Capture the cell that displays the provided text and extract its (x, y) central coordinate. 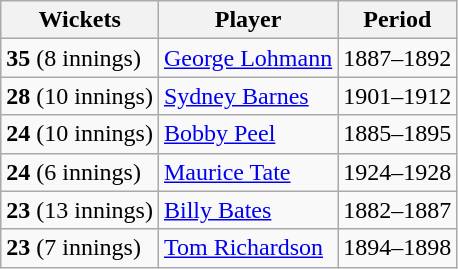
Wickets (80, 20)
1924–1928 (398, 172)
Maurice Tate (248, 172)
Sydney Barnes (248, 96)
1894–1898 (398, 248)
George Lohmann (248, 58)
Bobby Peel (248, 134)
Player (248, 20)
1887–1892 (398, 58)
1901–1912 (398, 96)
1885–1895 (398, 134)
35 (8 innings) (80, 58)
Tom Richardson (248, 248)
28 (10 innings) (80, 96)
24 (6 innings) (80, 172)
1882–1887 (398, 210)
23 (7 innings) (80, 248)
Period (398, 20)
24 (10 innings) (80, 134)
23 (13 innings) (80, 210)
Billy Bates (248, 210)
